Search for the cell housing the specified text and yield its (x, y) center coordinate. 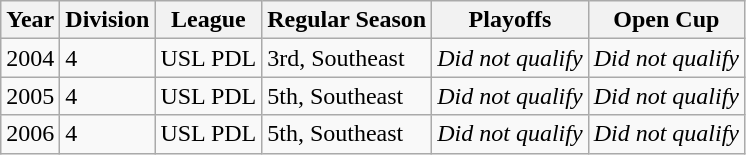
Year (30, 20)
Playoffs (510, 20)
Open Cup (666, 20)
3rd, Southeast (347, 58)
2006 (30, 134)
Division (108, 20)
2005 (30, 96)
League (208, 20)
2004 (30, 58)
Regular Season (347, 20)
